For the text-containing cell, return its midpoint in (x, y) coordinate format. 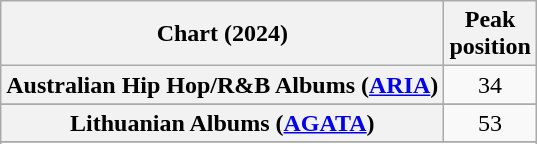
34 (490, 85)
53 (490, 123)
Lithuanian Albums (AGATA) (222, 123)
Peakposition (490, 34)
Australian Hip Hop/R&B Albums (ARIA) (222, 85)
Chart (2024) (222, 34)
